Return the (X, Y) coordinate for the center point of the cell that contains the specified text.  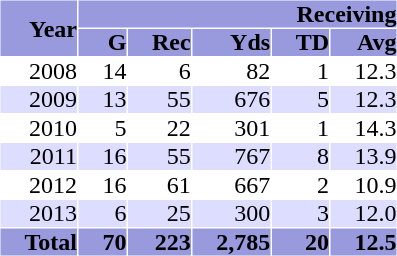
2010 (38, 128)
2013 (38, 214)
13.9 (363, 156)
301 (231, 128)
Avg (363, 42)
Receiving (237, 14)
13 (102, 100)
TD (300, 42)
2008 (38, 72)
Yds (231, 42)
Total (38, 242)
2011 (38, 156)
10.9 (363, 186)
667 (231, 186)
2009 (38, 100)
2 (300, 186)
767 (231, 156)
22 (160, 128)
Year (38, 28)
61 (160, 186)
14.3 (363, 128)
300 (231, 214)
3 (300, 214)
14 (102, 72)
12.0 (363, 214)
70 (102, 242)
Rec (160, 42)
8 (300, 156)
82 (231, 72)
25 (160, 214)
223 (160, 242)
G (102, 42)
676 (231, 100)
2012 (38, 186)
20 (300, 242)
2,785 (231, 242)
12.5 (363, 242)
